Return the [x, y] coordinate for the center point of the cell that contains the specified text.  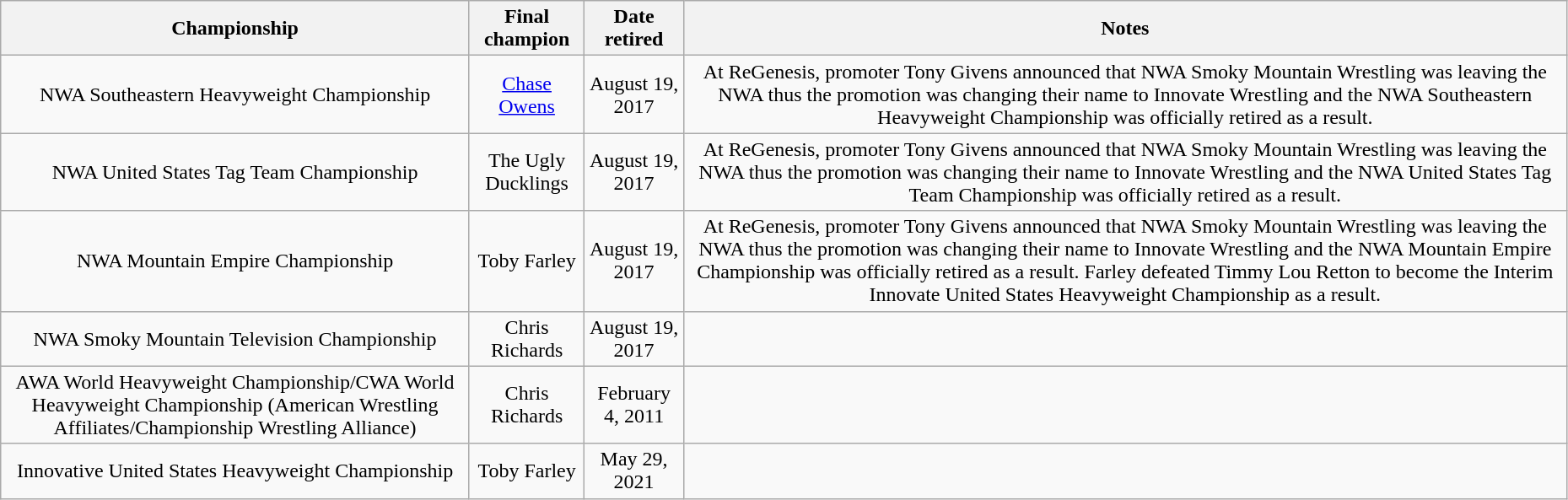
Final champion [526, 29]
NWA United States Tag Team Championship [235, 172]
NWA Southeastern Heavyweight Championship [235, 94]
NWA Mountain Empire Championship [235, 261]
NWA Smoky Mountain Television Championship [235, 339]
February 4, 2011 [634, 405]
Notes [1125, 29]
Innovative United States Heavyweight Championship [235, 470]
Championship [235, 29]
Date retired [634, 29]
May 29, 2021 [634, 470]
The Ugly Ducklings [526, 172]
AWA World Heavyweight Championship/CWA World Heavyweight Championship (American Wrestling Affiliates/Championship Wrestling Alliance) [235, 405]
Chase Owens [526, 94]
